Locate the cell with the specified text and output its (x, y) center coordinate. 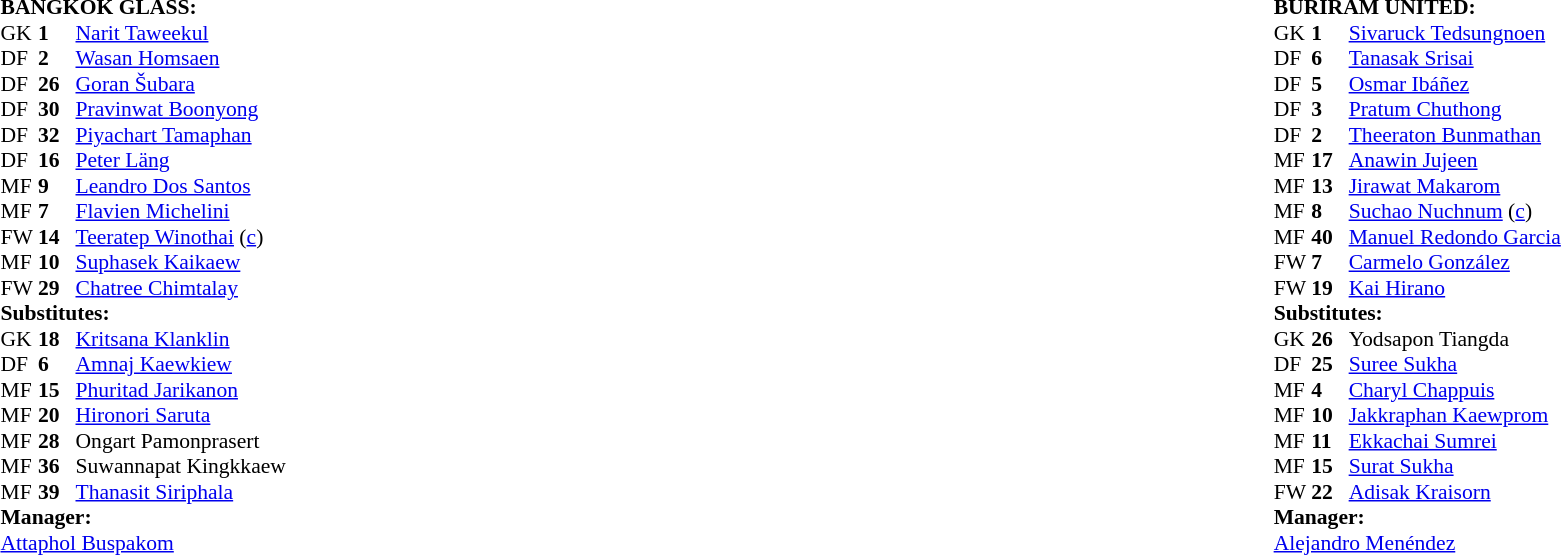
Surat Sukha (1455, 467)
Suchao Nuchnum (c) (1455, 211)
17 (1330, 161)
Leandro Dos Santos (181, 186)
3 (1330, 109)
Chatree Chimtalay (181, 288)
39 (57, 492)
Ekkachai Sumrei (1455, 441)
28 (57, 441)
Ongart Pamonprasert (181, 441)
Thanasit Siriphala (181, 492)
Kai Hirano (1455, 288)
Yodsapon Tiangda (1455, 339)
18 (57, 339)
9 (57, 186)
40 (1330, 237)
Peter Läng (181, 161)
Suree Sukha (1455, 365)
Goran Šubara (181, 84)
Pravinwat Boonyong (181, 109)
8 (1330, 211)
36 (57, 467)
Wasan Homsaen (181, 59)
Suwannapat Kingkkaew (181, 467)
14 (57, 237)
Adisak Kraisorn (1455, 492)
Flavien Michelini (181, 211)
Osmar Ibáñez (1455, 84)
32 (57, 135)
Charyl Chappuis (1455, 390)
20 (57, 415)
22 (1330, 492)
25 (1330, 365)
5 (1330, 84)
29 (57, 288)
4 (1330, 390)
Suphasek Kaikaew (181, 263)
Hironori Saruta (181, 415)
Amnaj Kaewkiew (181, 365)
Anawin Jujeen (1455, 161)
Theeraton Bunmathan (1455, 135)
Piyachart Tamaphan (181, 135)
11 (1330, 441)
Carmelo González (1455, 263)
13 (1330, 186)
Teeratep Winothai (c) (181, 237)
Jakkraphan Kaewprom (1455, 415)
16 (57, 161)
19 (1330, 288)
Manuel Redondo Garcia (1455, 237)
30 (57, 109)
Tanasak Srisai (1455, 59)
Jirawat Makarom (1455, 186)
Kritsana Klanklin (181, 339)
Phuritad Jarikanon (181, 390)
Narit Taweekul (181, 33)
Pratum Chuthong (1455, 109)
Sivaruck Tedsungnoen (1455, 33)
